Identify which cell holds the provided text, then report its [X, Y] central coordinate. 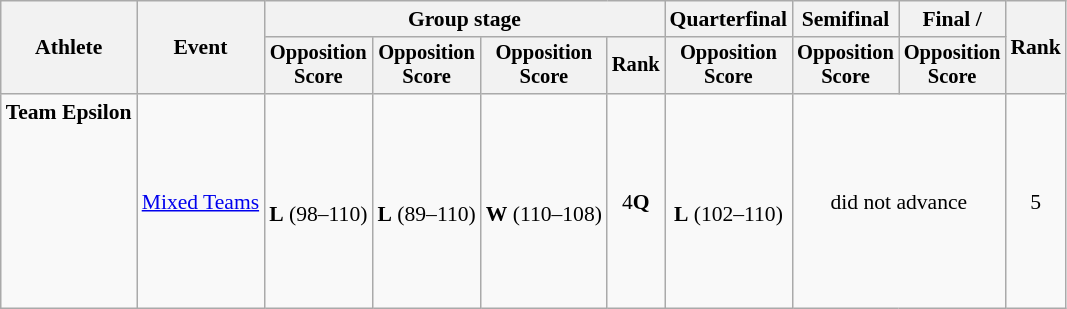
Team Epsilon [69, 201]
Mixed Teams [201, 201]
did not advance [898, 201]
W (110–108) [544, 201]
L (89–110) [426, 201]
Event [201, 48]
Group stage [464, 19]
Athlete [69, 48]
4Q [636, 201]
Final / [952, 19]
L (102–110) [729, 201]
Semifinal [846, 19]
5 [1036, 201]
L (98–110) [318, 201]
Quarterfinal [729, 19]
